Identify which cell holds the provided text, then report its (x, y) central coordinate. 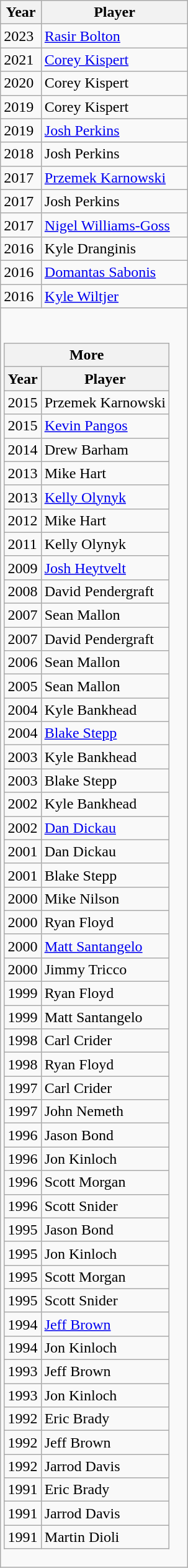
John Nemeth (105, 1112)
2005 (22, 686)
Josh Heytvelt (105, 568)
2009 (22, 568)
2023 (21, 36)
Mike Nilson (105, 899)
2008 (22, 591)
Martin Dioli (105, 1537)
Rasir Bolton (114, 36)
Kyle Wiltjer (114, 296)
2006 (22, 663)
Kevin Pangos (105, 426)
More (87, 355)
Jimmy Tricco (105, 969)
Kyle Dranginis (114, 248)
2018 (21, 154)
2021 (21, 60)
2011 (22, 544)
Nigel Williams-Goss (114, 225)
Drew Barham (105, 450)
2014 (22, 450)
Domantas Sabonis (114, 272)
2012 (22, 520)
2020 (21, 83)
